Find where the given text appears and provide that cell's center as [x, y] coordinate. 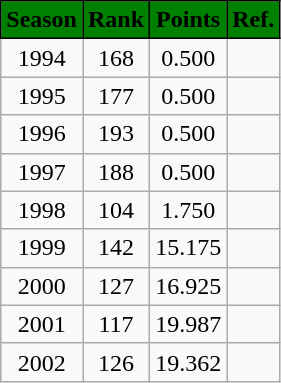
2002 [42, 362]
2000 [42, 286]
1998 [42, 210]
126 [116, 362]
1997 [42, 172]
127 [116, 286]
Points [188, 20]
19.362 [188, 362]
117 [116, 324]
193 [116, 134]
Rank [116, 20]
168 [116, 58]
1.750 [188, 210]
1996 [42, 134]
1995 [42, 96]
177 [116, 96]
1994 [42, 58]
142 [116, 248]
15.175 [188, 248]
188 [116, 172]
19.987 [188, 324]
16.925 [188, 286]
2001 [42, 324]
Season [42, 20]
104 [116, 210]
Ref. [254, 20]
1999 [42, 248]
